Return the [X, Y] coordinate for the center point of the cell that contains the specified text.  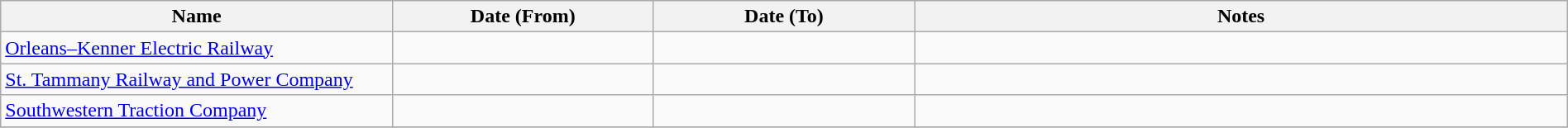
St. Tammany Railway and Power Company [197, 79]
Name [197, 17]
Orleans–Kenner Electric Railway [197, 48]
Date (To) [784, 17]
Notes [1241, 17]
Date (From) [523, 17]
Southwestern Traction Company [197, 111]
